Find where the given text appears and provide that cell's center as (x, y) coordinate. 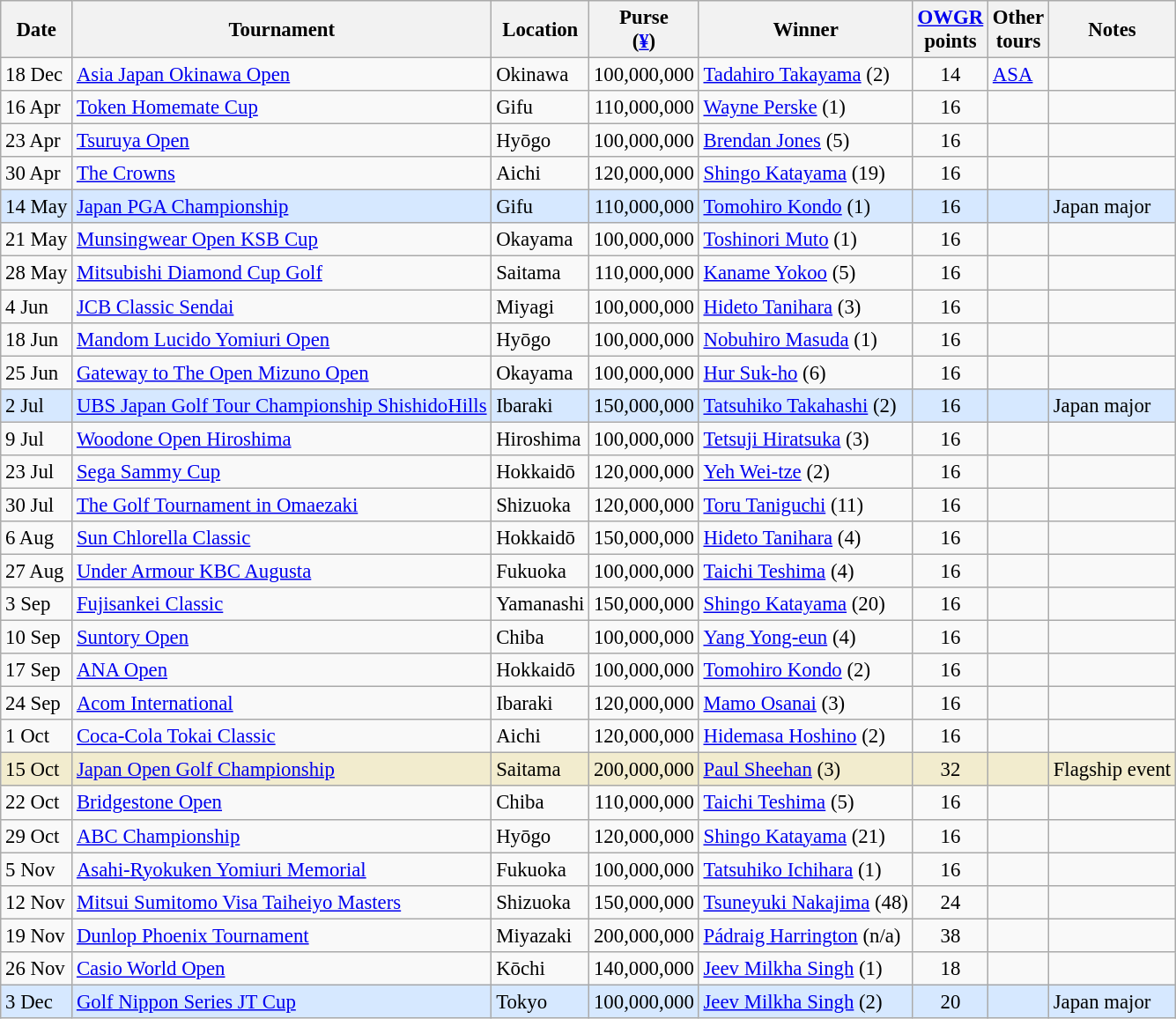
Munsingwear Open KSB Cup (282, 240)
Dunlop Phoenix Tournament (282, 935)
Japan Open Golf Championship (282, 770)
ANA Open (282, 670)
Yamanashi (541, 604)
Golf Nippon Series JT Cup (282, 1001)
Mitsui Sumitomo Visa Taiheiyo Masters (282, 902)
Location (541, 30)
Pádraig Harrington (n/a) (805, 935)
1 Oct (37, 736)
Hidemasa Hoshino (2) (805, 736)
Tomohiro Kondo (2) (805, 670)
Asahi-Ryokuken Yomiuri Memorial (282, 869)
Date (37, 30)
Hideto Tanihara (3) (805, 306)
Yang Yong-eun (4) (805, 638)
16 Apr (37, 107)
Sun Chlorella Classic (282, 538)
ASA (1018, 75)
Winner (805, 30)
Tadahiro Takayama (2) (805, 75)
Jeev Milkha Singh (2) (805, 1001)
14 May (37, 207)
Paul Sheehan (3) (805, 770)
21 May (37, 240)
Taichi Teshima (5) (805, 803)
23 Jul (37, 472)
Kōchi (541, 969)
Japan PGA Championship (282, 207)
22 Oct (37, 803)
Nobuhiro Masuda (1) (805, 339)
Suntory Open (282, 638)
Toshinori Muto (1) (805, 240)
32 (950, 770)
6 Aug (37, 538)
Fujisankei Classic (282, 604)
24 Sep (37, 704)
Purse(¥) (644, 30)
Coca-Cola Tokai Classic (282, 736)
Bridgestone Open (282, 803)
Yeh Wei-tze (2) (805, 472)
Miyagi (541, 306)
3 Dec (37, 1001)
Mandom Lucido Yomiuri Open (282, 339)
28 May (37, 273)
The Golf Tournament in Omaezaki (282, 505)
17 Sep (37, 670)
2 Jul (37, 405)
18 Jun (37, 339)
Asia Japan Okinawa Open (282, 75)
Shingo Katayama (20) (805, 604)
Hur Suk-ho (6) (805, 373)
Okinawa (541, 75)
Tokyo (541, 1001)
Sega Sammy Cup (282, 472)
3 Sep (37, 604)
25 Jun (37, 373)
Gateway to The Open Mizuno Open (282, 373)
4 Jun (37, 306)
Othertours (1018, 30)
12 Nov (37, 902)
Acom International (282, 704)
29 Oct (37, 836)
OWGRpoints (950, 30)
Shingo Katayama (21) (805, 836)
Token Homemate Cup (282, 107)
18 Dec (37, 75)
Hiroshima (541, 439)
Mitsubishi Diamond Cup Golf (282, 273)
27 Aug (37, 571)
Flagship event (1112, 770)
10 Sep (37, 638)
38 (950, 935)
20 (950, 1001)
15 Oct (37, 770)
Tatsuhiko Takahashi (2) (805, 405)
Tetsuji Hiratsuka (3) (805, 439)
Woodone Open Hiroshima (282, 439)
30 Jul (37, 505)
Brendan Jones (5) (805, 141)
Jeev Milkha Singh (1) (805, 969)
Under Armour KBC Augusta (282, 571)
Toru Taniguchi (11) (805, 505)
9 Jul (37, 439)
Tsuruya Open (282, 141)
18 (950, 969)
Tsuneyuki Nakajima (48) (805, 902)
Mamo Osanai (3) (805, 704)
UBS Japan Golf Tour Championship ShishidoHills (282, 405)
The Crowns (282, 174)
Shingo Katayama (19) (805, 174)
5 Nov (37, 869)
23 Apr (37, 141)
19 Nov (37, 935)
Wayne Perske (1) (805, 107)
26 Nov (37, 969)
14 (950, 75)
30 Apr (37, 174)
140,000,000 (644, 969)
Casio World Open (282, 969)
Tomohiro Kondo (1) (805, 207)
ABC Championship (282, 836)
Notes (1112, 30)
24 (950, 902)
Kaname Yokoo (5) (805, 273)
Hideto Tanihara (4) (805, 538)
Taichi Teshima (4) (805, 571)
JCB Classic Sendai (282, 306)
Miyazaki (541, 935)
Tournament (282, 30)
Tatsuhiko Ichihara (1) (805, 869)
